Find where the given text appears and provide that cell's center as (X, Y) coordinate. 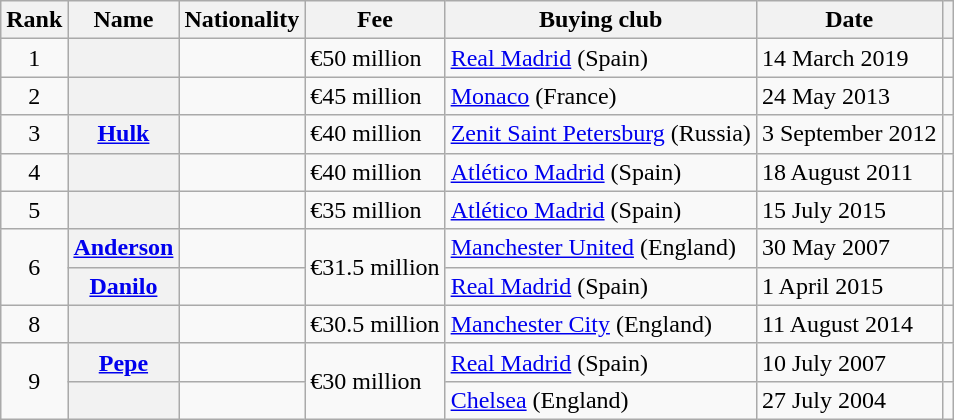
24 May 2013 (849, 96)
€45 million (375, 96)
1 (34, 58)
3 September 2012 (849, 134)
15 July 2015 (849, 210)
Manchester United (England) (600, 248)
Pepe (124, 362)
2 (34, 96)
14 March 2019 (849, 58)
9 (34, 381)
27 July 2004 (849, 400)
10 July 2007 (849, 362)
€50 million (375, 58)
€31.5 million (375, 267)
1 April 2015 (849, 286)
11 August 2014 (849, 324)
Fee (375, 20)
Date (849, 20)
Hulk (124, 134)
Danilo (124, 286)
Monaco (France) (600, 96)
Nationality (242, 20)
18 August 2011 (849, 172)
€30.5 million (375, 324)
8 (34, 324)
Zenit Saint Petersburg (Russia) (600, 134)
6 (34, 267)
Manchester City (England) (600, 324)
Buying club (600, 20)
Anderson (124, 248)
Rank (34, 20)
Chelsea (England) (600, 400)
€35 million (375, 210)
Name (124, 20)
5 (34, 210)
€30 million (375, 381)
30 May 2007 (849, 248)
4 (34, 172)
3 (34, 134)
